Identify which cell holds the provided text, then report its (X, Y) central coordinate. 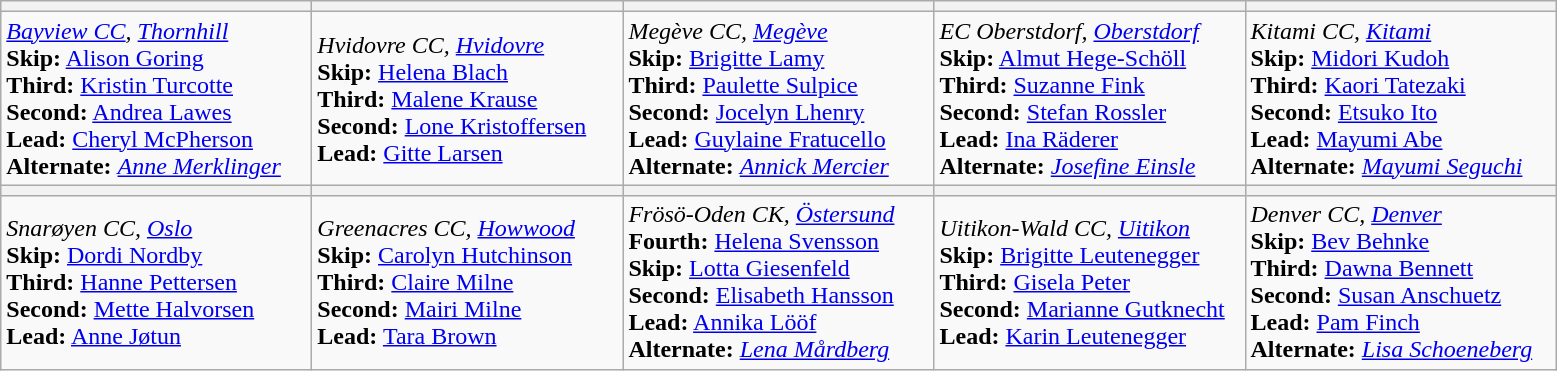
Hvidovre CC, HvidovreSkip: Helena Blach Third: Malene Krause Second: Lone Kristoffersen Lead: Gitte Larsen (468, 98)
Uitikon-Wald CC, UitikonSkip: Brigitte Leutenegger Third: Gisela Peter Second: Marianne Gutknecht Lead: Karin Leutenegger (1090, 282)
Snarøyen CC, OsloSkip: Dordi Nordby Third: Hanne Pettersen Second: Mette Halvorsen Lead: Anne Jøtun (156, 282)
Bayview CC, ThornhillSkip: Alison Goring Third: Kristin Turcotte Second: Andrea Lawes Lead: Cheryl McPherson Alternate: Anne Merklinger (156, 98)
Greenacres CC, HowwoodSkip: Carolyn Hutchinson Third: Claire Milne Second: Mairi Milne Lead: Tara Brown (468, 282)
EC Oberstdorf, OberstdorfSkip: Almut Hege-Schöll Third: Suzanne Fink Second: Stefan Rossler Lead: Ina Räderer Alternate: Josefine Einsle (1090, 98)
Frösö-Oden CK, ÖstersundFourth: Helena Svensson Skip: Lotta Giesenfeld Second: Elisabeth Hansson Lead: Annika Lööf Alternate: Lena Mårdberg (778, 282)
Megève CC, MegèveSkip: Brigitte Lamy Third: Paulette Sulpice Second: Jocelyn Lhenry Lead: Guylaine Fratucello Alternate: Annick Mercier (778, 98)
Kitami CC, KitamiSkip: Midori Kudoh Third: Kaori Tatezaki Second: Etsuko Ito Lead: Mayumi Abe Alternate: Mayumi Seguchi (1400, 98)
Denver CC, DenverSkip: Bev Behnke Third: Dawna Bennett Second: Susan Anschuetz Lead: Pam Finch Alternate: Lisa Schoeneberg (1400, 282)
